Scan for the cell matching the given text and deliver its (X, Y) coordinate at center. 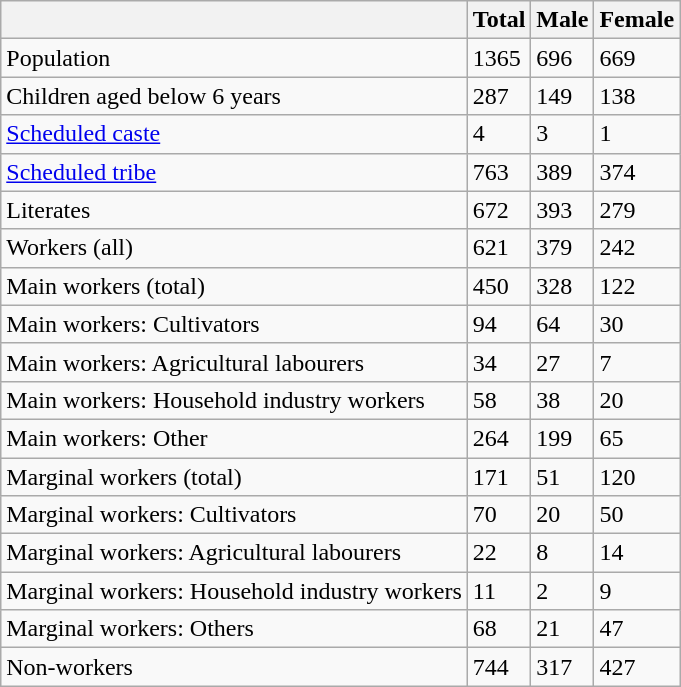
279 (637, 210)
Main workers: Agricultural labourers (234, 362)
8 (562, 553)
4 (499, 134)
696 (562, 58)
94 (499, 324)
Literates (234, 210)
30 (637, 324)
763 (499, 172)
Children aged below 6 years (234, 96)
34 (499, 362)
50 (637, 515)
Total (499, 20)
9 (637, 591)
374 (637, 172)
65 (637, 438)
22 (499, 553)
58 (499, 400)
120 (637, 477)
1 (637, 134)
Female (637, 20)
242 (637, 248)
621 (499, 248)
38 (562, 400)
138 (637, 96)
328 (562, 286)
3 (562, 134)
21 (562, 629)
450 (499, 286)
Main workers (total) (234, 286)
427 (637, 667)
Scheduled tribe (234, 172)
393 (562, 210)
Non-workers (234, 667)
11 (499, 591)
379 (562, 248)
1365 (499, 58)
Marginal workers: Household industry workers (234, 591)
7 (637, 362)
Main workers: Other (234, 438)
51 (562, 477)
70 (499, 515)
171 (499, 477)
264 (499, 438)
Marginal workers (total) (234, 477)
47 (637, 629)
Marginal workers: Others (234, 629)
Main workers: Household industry workers (234, 400)
672 (499, 210)
Workers (all) (234, 248)
389 (562, 172)
Marginal workers: Cultivators (234, 515)
744 (499, 667)
Main workers: Cultivators (234, 324)
Scheduled caste (234, 134)
Population (234, 58)
Male (562, 20)
68 (499, 629)
149 (562, 96)
317 (562, 667)
Marginal workers: Agricultural labourers (234, 553)
199 (562, 438)
27 (562, 362)
14 (637, 553)
122 (637, 286)
2 (562, 591)
287 (499, 96)
64 (562, 324)
669 (637, 58)
